Scan for the cell matching the given text and deliver its [X, Y] coordinate at center. 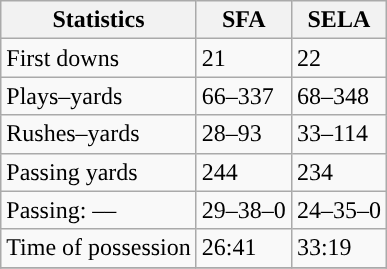
First downs [99, 58]
SELA [338, 20]
Passing yards [99, 172]
Statistics [99, 20]
Time of possession [99, 248]
28–93 [244, 134]
66–337 [244, 96]
68–348 [338, 96]
Plays–yards [99, 96]
Passing: –– [99, 210]
234 [338, 172]
33–114 [338, 134]
24–35–0 [338, 210]
26:41 [244, 248]
33:19 [338, 248]
22 [338, 58]
21 [244, 58]
29–38–0 [244, 210]
Rushes–yards [99, 134]
244 [244, 172]
SFA [244, 20]
